Return the (X, Y) coordinate for the center point of the cell that contains the specified text.  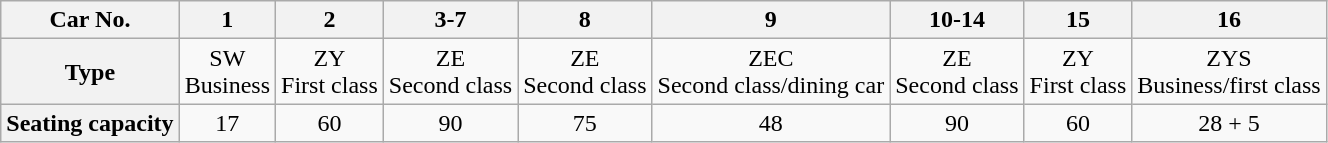
Car No. (90, 20)
48 (771, 123)
3-7 (450, 20)
2 (330, 20)
9 (771, 20)
16 (1229, 20)
15 (1078, 20)
8 (585, 20)
ZYSBusiness/first class (1229, 72)
SWBusiness (227, 72)
Type (90, 72)
Seating capacity (90, 123)
28 + 5 (1229, 123)
75 (585, 123)
17 (227, 123)
10-14 (957, 20)
1 (227, 20)
ZECSecond class/dining car (771, 72)
